Pinpoint the cell where the given text exists, returning its (X, Y) midpoint coordinate. 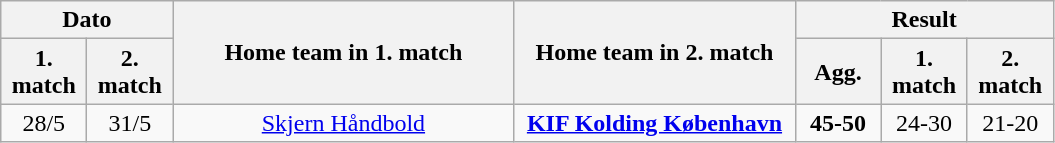
Agg. (838, 72)
Home team in 1. match (344, 52)
KIF Kolding København (654, 123)
21-20 (1010, 123)
31/5 (130, 123)
Skjern Håndbold (344, 123)
28/5 (44, 123)
Dato (87, 20)
Result (924, 20)
45-50 (838, 123)
24-30 (924, 123)
Home team in 2. match (654, 52)
